Determine the [X, Y] coordinate at the center of the cell enclosing the given text.  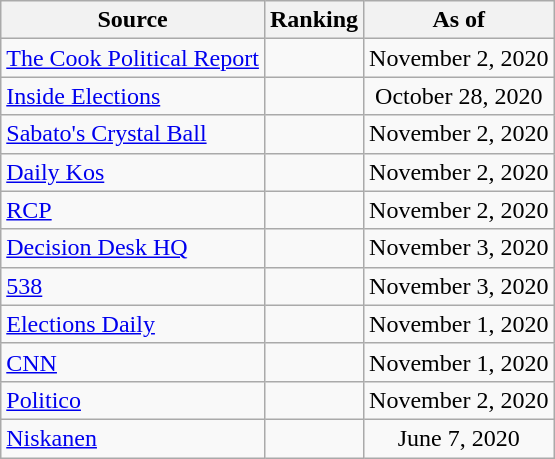
Daily Kos [133, 172]
538 [133, 286]
Sabato's Crystal Ball [133, 134]
June 7, 2020 [459, 438]
Elections Daily [133, 324]
Politico [133, 400]
Ranking [314, 20]
October 28, 2020 [459, 96]
The Cook Political Report [133, 58]
As of [459, 20]
CNN [133, 362]
Decision Desk HQ [133, 248]
Niskanen [133, 438]
Source [133, 20]
Inside Elections [133, 96]
RCP [133, 210]
